Detect which cell encompasses the target text, then output its [X, Y] center coordinate. 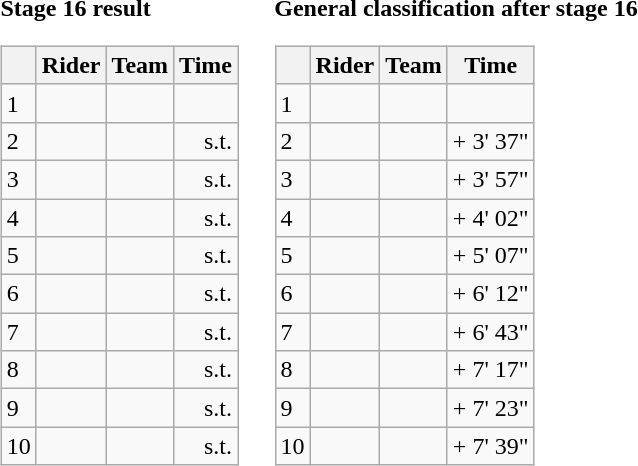
+ 7' 17" [490, 370]
+ 7' 23" [490, 408]
+ 4' 02" [490, 217]
+ 3' 37" [490, 141]
+ 3' 57" [490, 179]
+ 7' 39" [490, 446]
+ 6' 12" [490, 294]
+ 6' 43" [490, 332]
+ 5' 07" [490, 256]
